Detect which cell encompasses the target text, then output its [X, Y] center coordinate. 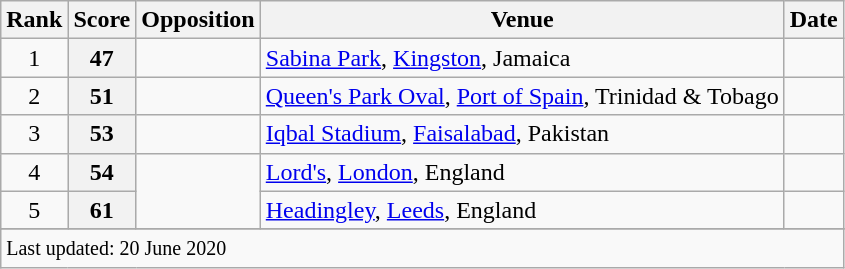
3 [34, 134]
47 [102, 58]
Iqbal Stadium, Faisalabad, Pakistan [522, 134]
Last updated: 20 June 2020 [422, 248]
Score [102, 20]
Rank [34, 20]
4 [34, 172]
Headingley, Leeds, England [522, 210]
Lord's, London, England [522, 172]
2 [34, 96]
Sabina Park, Kingston, Jamaica [522, 58]
51 [102, 96]
1 [34, 58]
Opposition [198, 20]
53 [102, 134]
Venue [522, 20]
Date [814, 20]
Queen's Park Oval, Port of Spain, Trinidad & Tobago [522, 96]
61 [102, 210]
54 [102, 172]
5 [34, 210]
